Scan for the cell matching the given text and deliver its [x, y] coordinate at center. 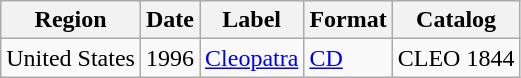
Format [348, 20]
CD [348, 58]
Catalog [456, 20]
CLEO 1844 [456, 58]
1996 [170, 58]
Cleopatra [252, 58]
Date [170, 20]
United States [71, 58]
Label [252, 20]
Region [71, 20]
